Scan for the cell matching the given text and deliver its [x, y] coordinate at center. 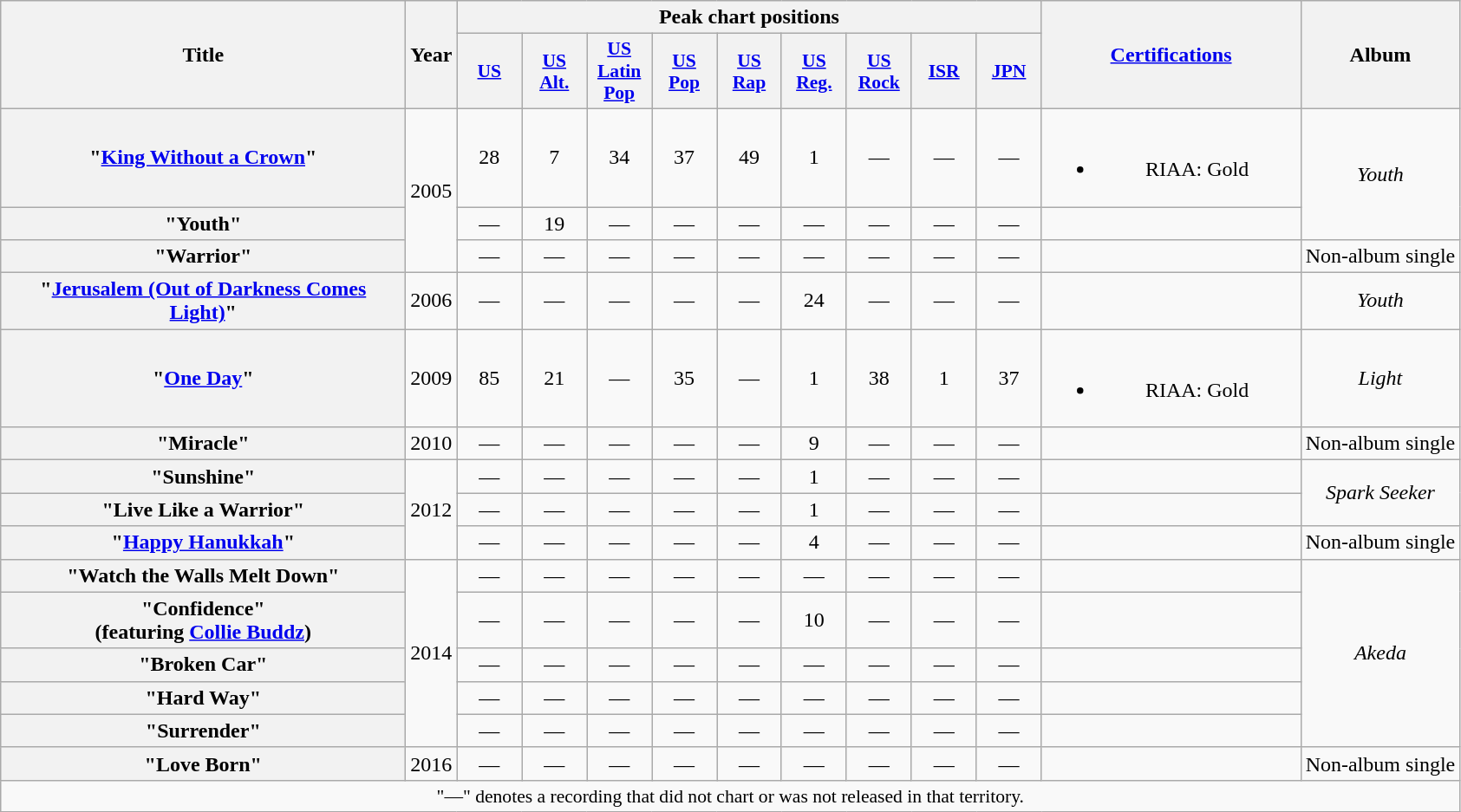
34 [619, 158]
USAlt. [555, 71]
2010 [432, 444]
2016 [432, 763]
"Watch the Walls Melt Down" [203, 575]
Spark Seeker [1380, 493]
"Live Like a Warrior" [203, 510]
49 [749, 158]
Akeda [1380, 653]
US [489, 71]
"Happy Hanukkah" [203, 542]
"—" denotes a recording that did not chart or was not released in that territory. [730, 796]
19 [555, 223]
38 [879, 378]
USRock [879, 71]
"Miracle" [203, 444]
"Confidence"(featuring Collie Buddz) [203, 620]
2014 [432, 653]
"Sunshine" [203, 477]
Title [203, 55]
Year [432, 55]
JPN [1009, 71]
USLatin Pop [619, 71]
2012 [432, 510]
Peak chart positions [749, 17]
2009 [432, 378]
24 [813, 302]
USRap [749, 71]
"Jerusalem (Out of Darkness Comes Light)" [203, 302]
9 [813, 444]
Album [1380, 55]
10 [813, 620]
"Warrior" [203, 257]
Certifications [1171, 55]
Light [1380, 378]
"Hard Way" [203, 698]
ISR [943, 71]
28 [489, 158]
35 [685, 378]
USPop [685, 71]
"Youth" [203, 223]
2005 [432, 191]
USReg. [813, 71]
85 [489, 378]
"King Without a Crown" [203, 158]
"Surrender" [203, 731]
"One Day" [203, 378]
21 [555, 378]
"Love Born" [203, 763]
4 [813, 542]
7 [555, 158]
"Broken Car" [203, 665]
2006 [432, 302]
